Provide the [x, y] coordinate of the cell's center where the given text is located.  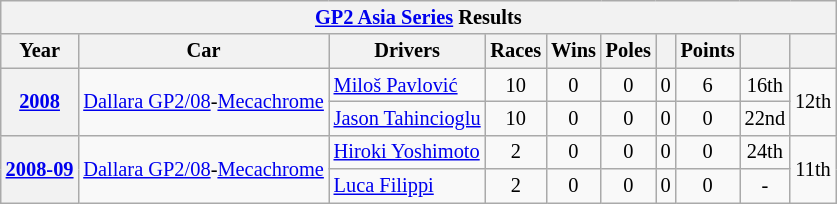
16th [765, 85]
Points [708, 51]
6 [708, 85]
Races [516, 51]
24th [765, 152]
Hiroki Yoshimoto [408, 152]
11th [813, 168]
2008-09 [40, 168]
GP2 Asia Series Results [418, 17]
Luca Filippi [408, 186]
Miloš Pavlović [408, 85]
Jason Tahincioglu [408, 118]
Drivers [408, 51]
Year [40, 51]
12th [813, 102]
Poles [628, 51]
Wins [574, 51]
2008 [40, 102]
22nd [765, 118]
- [765, 186]
Car [203, 51]
